Return the [x, y] coordinate for the center point of the cell that contains the specified text.  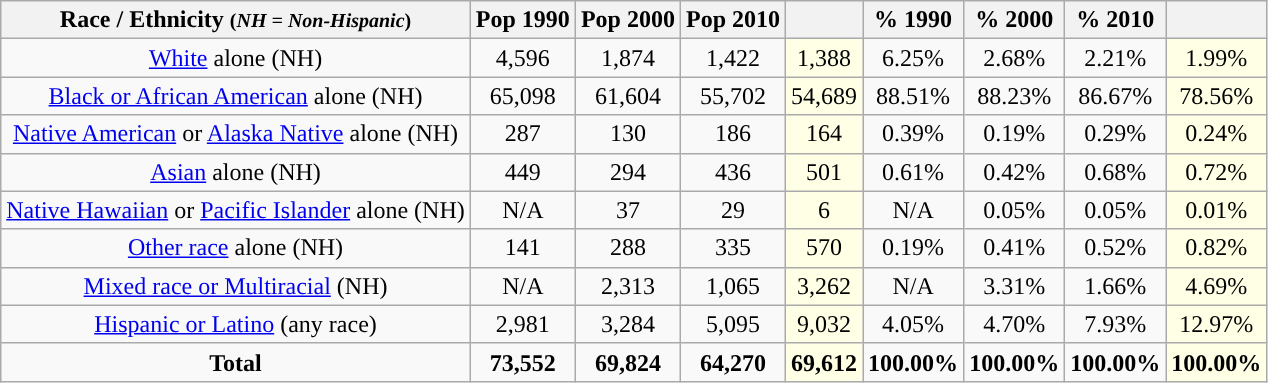
0.82% [1216, 248]
54,689 [824, 96]
294 [628, 172]
55,702 [732, 96]
12.97% [1216, 324]
73,552 [522, 362]
0.72% [1216, 172]
37 [628, 210]
Asian alone (NH) [236, 172]
0.01% [1216, 210]
335 [732, 248]
2.68% [1014, 58]
449 [522, 172]
1.99% [1216, 58]
1.66% [1116, 286]
186 [732, 134]
2,313 [628, 286]
3.31% [1014, 286]
% 2000 [1014, 20]
Mixed race or Multiracial (NH) [236, 286]
Pop 2010 [732, 20]
4.70% [1014, 324]
6.25% [914, 58]
% 2010 [1116, 20]
Other race alone (NH) [236, 248]
3,284 [628, 324]
88.23% [1014, 96]
0.68% [1116, 172]
Hispanic or Latino (any race) [236, 324]
2.21% [1116, 58]
570 [824, 248]
61,604 [628, 96]
5,095 [732, 324]
9,032 [824, 324]
288 [628, 248]
1,065 [732, 286]
65,098 [522, 96]
88.51% [914, 96]
0.41% [1014, 248]
Black or African American alone (NH) [236, 96]
164 [824, 134]
Pop 1990 [522, 20]
130 [628, 134]
6 [824, 210]
64,270 [732, 362]
86.67% [1116, 96]
78.56% [1216, 96]
436 [732, 172]
0.29% [1116, 134]
White alone (NH) [236, 58]
0.24% [1216, 134]
1,388 [824, 58]
501 [824, 172]
69,612 [824, 362]
% 1990 [914, 20]
4,596 [522, 58]
4.69% [1216, 286]
Native Hawaiian or Pacific Islander alone (NH) [236, 210]
Total [236, 362]
2,981 [522, 324]
0.52% [1116, 248]
Pop 2000 [628, 20]
1,874 [628, 58]
3,262 [824, 286]
Native American or Alaska Native alone (NH) [236, 134]
69,824 [628, 362]
287 [522, 134]
4.05% [914, 324]
0.42% [1014, 172]
7.93% [1116, 324]
29 [732, 210]
0.39% [914, 134]
141 [522, 248]
0.61% [914, 172]
1,422 [732, 58]
Race / Ethnicity (NH = Non-Hispanic) [236, 20]
